Return the (x, y) coordinate for the center point of the cell that contains the specified text.  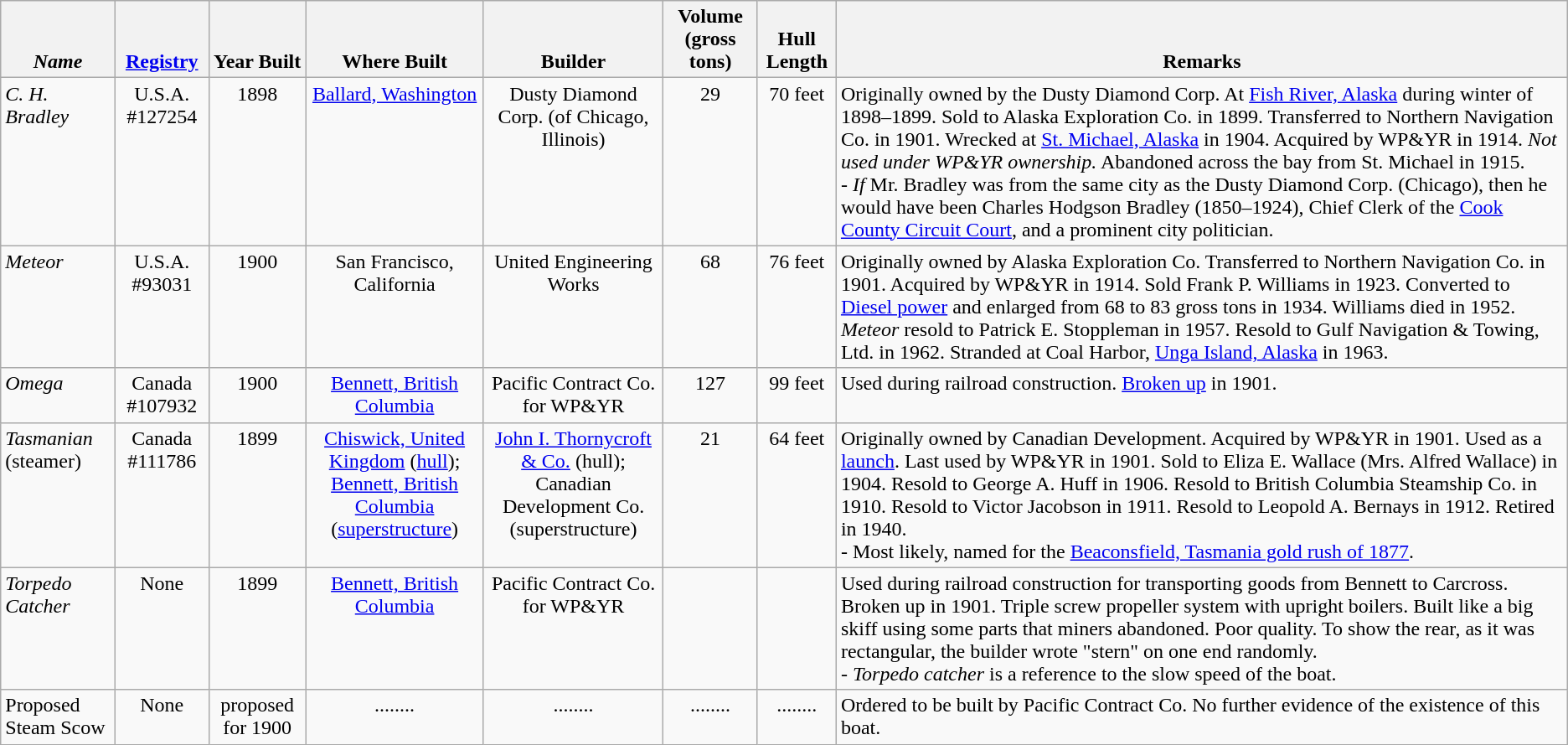
Hull Length (797, 39)
68 (710, 307)
U.S.A. #93031 (162, 307)
Proposed Steam Scow (58, 717)
Used during railroad construction. Broken up in 1901. (1201, 396)
70 feet (797, 162)
Volume (gross tons) (710, 39)
127 (710, 396)
Ordered to be built by Pacific Contract Co. No further evidence of the existence of this boat. (1201, 717)
Tasmanian (steamer) (58, 494)
Registry (162, 39)
21 (710, 494)
C. H. Bradley (58, 162)
Meteor (58, 307)
Omega (58, 396)
proposed for 1900 (257, 717)
Year Built (257, 39)
Torpedo Catcher (58, 629)
29 (710, 162)
99 feet (797, 396)
Dusty Diamond Corp. (of Chicago, Illinois) (573, 162)
San Francisco, California (395, 307)
Ballard, Washington (395, 162)
76 feet (797, 307)
64 feet (797, 494)
Chiswick, United Kingdom (hull);Bennett, British Columbia (superstructure) (395, 494)
Name (58, 39)
Remarks (1201, 39)
Builder (573, 39)
Where Built (395, 39)
John I. Thornycroft & Co. (hull);Canadian Development Co. (superstructure) (573, 494)
United Engineering Works (573, 307)
Canada #107932 (162, 396)
Canada #111786 (162, 494)
1898 (257, 162)
U.S.A. #127254 (162, 162)
